Return [X, Y] of the center of cell containing provided text 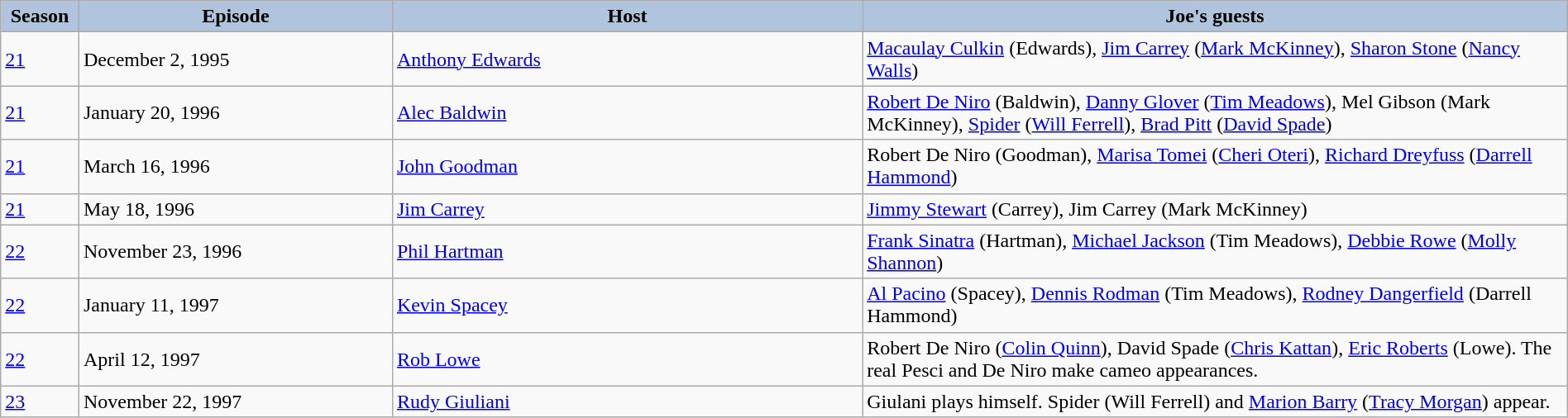
Macaulay Culkin (Edwards), Jim Carrey (Mark McKinney), Sharon Stone (Nancy Walls) [1216, 59]
Host [627, 17]
November 23, 1996 [235, 251]
Phil Hartman [627, 251]
Rob Lowe [627, 359]
Al Pacino (Spacey), Dennis Rodman (Tim Meadows), Rodney Dangerfield (Darrell Hammond) [1216, 306]
Robert De Niro (Baldwin), Danny Glover (Tim Meadows), Mel Gibson (Mark McKinney), Spider (Will Ferrell), Brad Pitt (David Spade) [1216, 112]
March 16, 1996 [235, 167]
April 12, 1997 [235, 359]
Season [40, 17]
Jim Carrey [627, 209]
Frank Sinatra (Hartman), Michael Jackson (Tim Meadows), Debbie Rowe (Molly Shannon) [1216, 251]
Rudy Giuliani [627, 401]
Giulani plays himself. Spider (Will Ferrell) and Marion Barry (Tracy Morgan) appear. [1216, 401]
Jimmy Stewart (Carrey), Jim Carrey (Mark McKinney) [1216, 209]
January 11, 1997 [235, 306]
Anthony Edwards [627, 59]
January 20, 1996 [235, 112]
Episode [235, 17]
Kevin Spacey [627, 306]
23 [40, 401]
May 18, 1996 [235, 209]
Robert De Niro (Goodman), Marisa Tomei (Cheri Oteri), Richard Dreyfuss (Darrell Hammond) [1216, 167]
John Goodman [627, 167]
November 22, 1997 [235, 401]
Alec Baldwin [627, 112]
December 2, 1995 [235, 59]
Joe's guests [1216, 17]
Robert De Niro (Colin Quinn), David Spade (Chris Kattan), Eric Roberts (Lowe). The real Pesci and De Niro make cameo appearances. [1216, 359]
